Locate the cell with the specified text and output its (x, y) center coordinate. 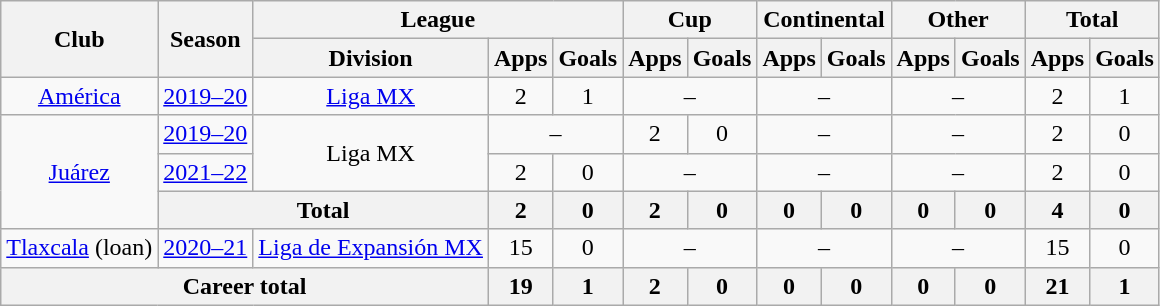
4 (1057, 210)
Cup (690, 20)
21 (1057, 286)
Season (206, 39)
Career total (245, 286)
Tlaxcala (loan) (80, 248)
Club (80, 39)
2020–21 (206, 248)
League (438, 20)
Liga de Expansión MX (371, 248)
América (80, 96)
19 (520, 286)
Division (371, 58)
Juárez (80, 172)
Continental (824, 20)
Other (958, 20)
2021–22 (206, 172)
